Locate the cell with the specified text and output its (X, Y) center coordinate. 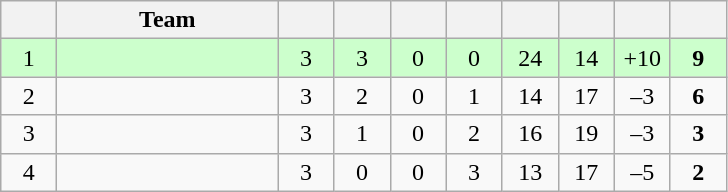
4 (29, 172)
+10 (642, 58)
13 (530, 172)
9 (698, 58)
24 (530, 58)
16 (530, 134)
6 (698, 96)
Team (168, 20)
–5 (642, 172)
19 (586, 134)
